Capture the cell that displays the provided text and extract its [x, y] central coordinate. 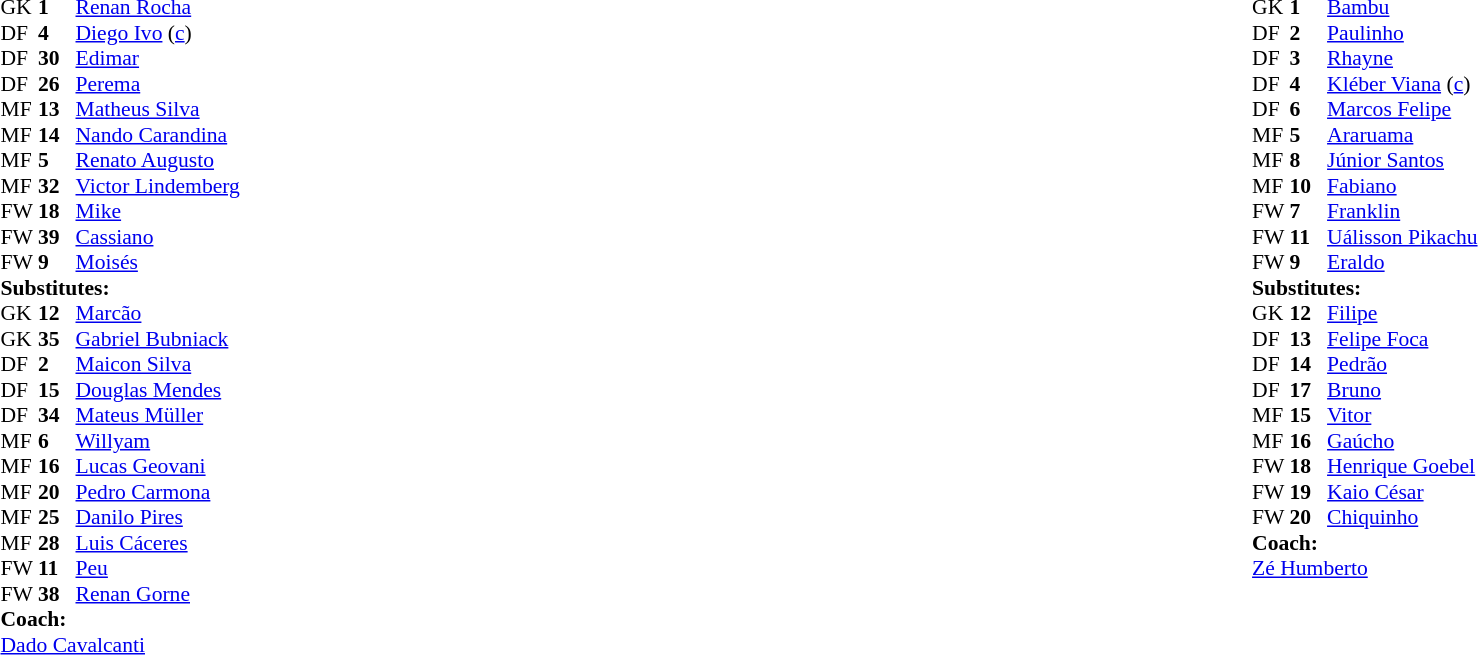
25 [57, 517]
Luis Cáceres [158, 543]
Zé Humberto [1364, 569]
17 [1309, 390]
10 [1309, 186]
Fabiano [1402, 186]
Araruama [1402, 135]
Mateus Müller [158, 415]
30 [57, 59]
Pedrão [1402, 365]
Edimar [158, 59]
Renan Gorne [158, 594]
Gaúcho [1402, 441]
3 [1309, 59]
Renato Augusto [158, 161]
19 [1309, 492]
Paulinho [1402, 33]
Lucas Geovani [158, 467]
35 [57, 339]
8 [1309, 161]
7 [1309, 211]
Diego Ivo (c) [158, 33]
Kléber Viana (c) [1402, 84]
38 [57, 594]
Willyam [158, 441]
34 [57, 415]
39 [57, 237]
Chiquinho [1402, 517]
Matheus Silva [158, 109]
Maicon Silva [158, 365]
Gabriel Bubniack [158, 339]
26 [57, 84]
Henrique Goebel [1402, 467]
Kaio César [1402, 492]
Vitor [1402, 415]
Júnior Santos [1402, 161]
Uálisson Pikachu [1402, 237]
Rhayne [1402, 59]
Nando Carandina [158, 135]
Danilo Pires [158, 517]
Perema [158, 84]
Douglas Mendes [158, 390]
Felipe Foca [1402, 339]
Bruno [1402, 390]
Victor Lindemberg [158, 186]
32 [57, 186]
Marcos Felipe [1402, 109]
Moisés [158, 263]
Pedro Carmona [158, 492]
Franklin [1402, 211]
Peu [158, 569]
28 [57, 543]
Mike [158, 211]
Marcão [158, 313]
Cassiano [158, 237]
Eraldo [1402, 263]
Filipe [1402, 313]
